Return (X, Y) of the center of cell containing provided text 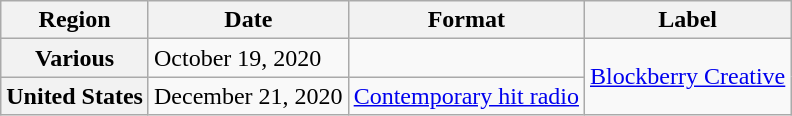
Various (75, 58)
United States (75, 96)
October 19, 2020 (248, 58)
Contemporary hit radio (466, 96)
Label (687, 20)
Format (466, 20)
Blockberry Creative (687, 77)
December 21, 2020 (248, 96)
Region (75, 20)
Date (248, 20)
